Search for the cell housing the specified text and yield its (X, Y) center coordinate. 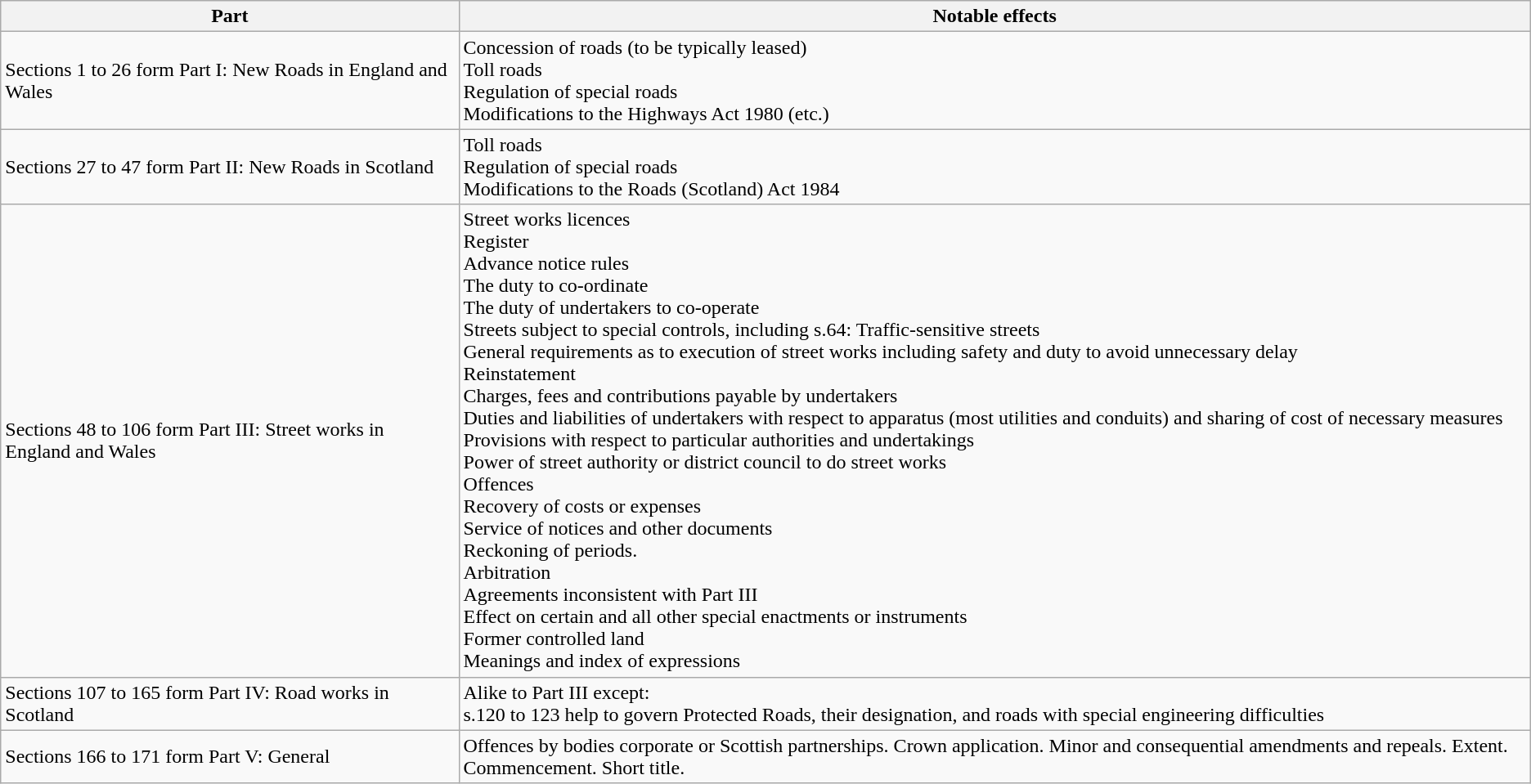
Toll roadsRegulation of special roadsModifications to the Roads (Scotland) Act 1984 (994, 167)
Sections 1 to 26 form Part I: New Roads in England and Wales (230, 80)
Alike to Part III except:s.120 to 123 help to govern Protected Roads, their designation, and roads with special engineering difficulties (994, 703)
Sections 27 to 47 form Part II: New Roads in Scotland (230, 167)
Sections 166 to 171 form Part V: General (230, 757)
Sections 48 to 106 form Part III: Street works in England and Wales (230, 441)
Sections 107 to 165 form Part IV: Road works in Scotland (230, 703)
Notable effects (994, 16)
Part (230, 16)
Concession of roads (to be typically leased)Toll roadsRegulation of special roadsModifications to the Highways Act 1980 (etc.) (994, 80)
